Scan for the cell matching the given text and deliver its [X, Y] coordinate at center. 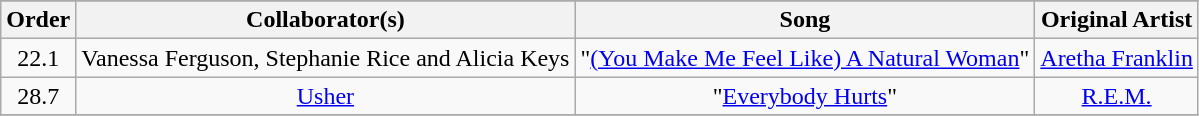
Usher [326, 96]
"(You Make Me Feel Like) A Natural Woman" [805, 58]
Song [805, 20]
22.1 [38, 58]
Aretha Franklin [1117, 58]
Order [38, 20]
28.7 [38, 96]
Vanessa Ferguson, Stephanie Rice and Alicia Keys [326, 58]
R.E.M. [1117, 96]
Collaborator(s) [326, 20]
"Everybody Hurts" [805, 96]
Original Artist [1117, 20]
